Pinpoint the cell where the given text exists, returning its (X, Y) midpoint coordinate. 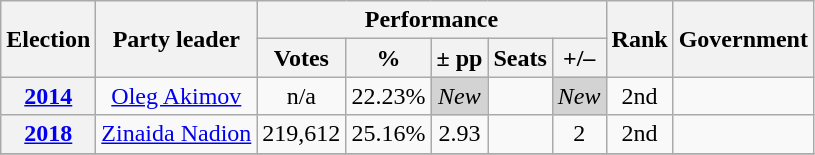
Election (48, 39)
± pp (460, 58)
Votes (302, 58)
Oleg Akimov (176, 96)
2018 (48, 134)
Party leader (176, 39)
n/a (302, 96)
% (388, 58)
Seats (520, 58)
Performance (432, 20)
2014 (48, 96)
+/– (579, 58)
2 (579, 134)
Rank (640, 39)
219,612 (302, 134)
Government (743, 39)
2.93 (460, 134)
22.23% (388, 96)
Zinaida Nadion (176, 134)
25.16% (388, 134)
